From the cell containing the given text, extract its center point as [X, Y] coordinate. 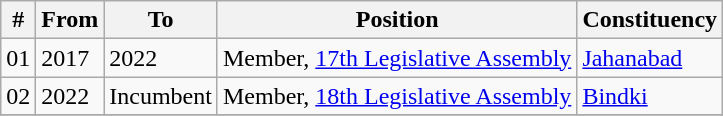
Position [396, 20]
02 [18, 96]
Member, 17th Legislative Assembly [396, 58]
Bindki [650, 96]
From [70, 20]
Incumbent [161, 96]
2017 [70, 58]
Jahanabad [650, 58]
To [161, 20]
# [18, 20]
Constituency [650, 20]
Member, 18th Legislative Assembly [396, 96]
01 [18, 58]
